For the text-containing cell, return its midpoint in (X, Y) coordinate format. 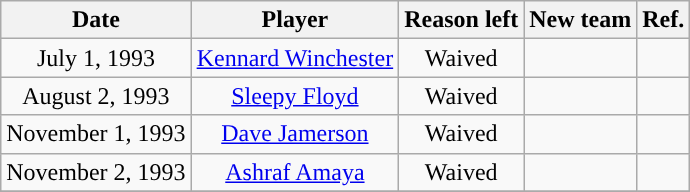
Player (295, 20)
Ashraf Amaya (295, 172)
Ref. (664, 20)
Sleepy Floyd (295, 96)
July 1, 1993 (96, 58)
Date (96, 20)
Dave Jamerson (295, 134)
November 1, 1993 (96, 134)
New team (580, 20)
November 2, 1993 (96, 172)
Reason left (462, 20)
Kennard Winchester (295, 58)
August 2, 1993 (96, 96)
